Detect which cell encompasses the target text, then output its [X, Y] center coordinate. 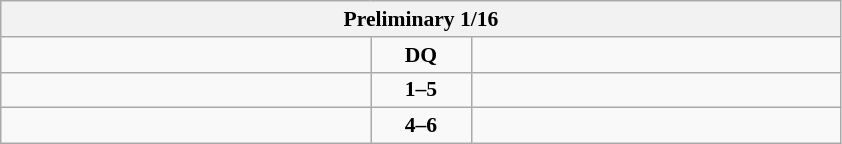
4–6 [421, 126]
Preliminary 1/16 [421, 19]
1–5 [421, 90]
DQ [421, 55]
